Locate the cell with the specified text and output its (X, Y) center coordinate. 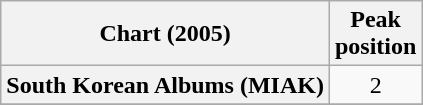
2 (375, 85)
South Korean Albums (MIAK) (166, 85)
Peakposition (375, 34)
Chart (2005) (166, 34)
